Capture the cell that displays the provided text and extract its [X, Y] central coordinate. 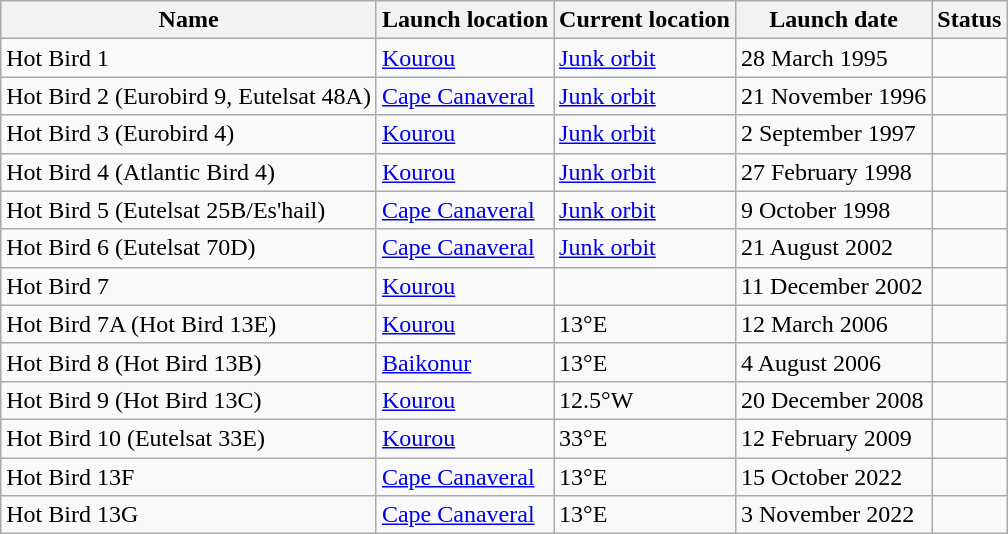
Baikonur [464, 362]
Launch location [464, 20]
21 August 2002 [833, 248]
Hot Bird 9 (Hot Bird 13C) [189, 400]
11 December 2002 [833, 286]
12 March 2006 [833, 324]
21 November 1996 [833, 96]
Hot Bird 10 (Eutelsat 33E) [189, 438]
Hot Bird 6 (Eutelsat 70D) [189, 248]
Hot Bird 13F [189, 477]
9 October 1998 [833, 210]
Current location [645, 20]
3 November 2022 [833, 515]
Name [189, 20]
Hot Bird 7A (Hot Bird 13E) [189, 324]
12 February 2009 [833, 438]
Hot Bird 1 [189, 58]
2 September 1997 [833, 134]
Hot Bird 13G [189, 515]
Hot Bird 4 (Atlantic Bird 4) [189, 172]
20 December 2008 [833, 400]
33°E [645, 438]
Hot Bird 2 (Eurobird 9, Eutelsat 48A) [189, 96]
28 March 1995 [833, 58]
Hot Bird 5 (Eutelsat 25B/Es'hail) [189, 210]
15 October 2022 [833, 477]
12.5°W [645, 400]
27 February 1998 [833, 172]
Status [970, 20]
Launch date [833, 20]
Hot Bird 8 (Hot Bird 13B) [189, 362]
Hot Bird 7 [189, 286]
4 August 2006 [833, 362]
Hot Bird 3 (Eurobird 4) [189, 134]
